Determine the (x, y) coordinate at the center of the cell enclosing the given text.  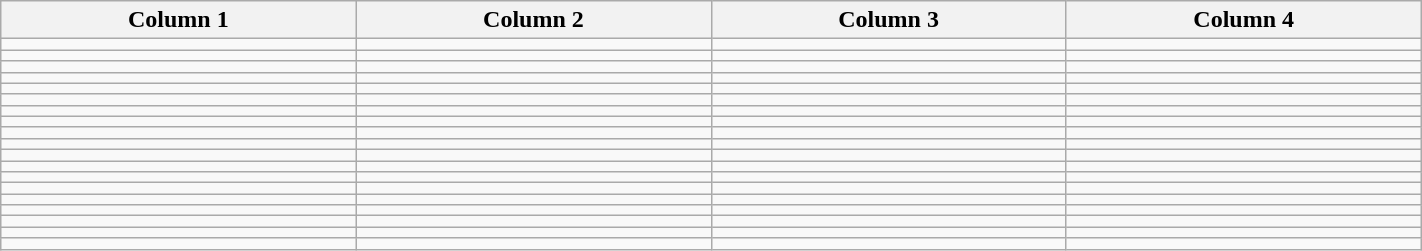
Column 3 (888, 20)
Column 4 (1244, 20)
Column 1 (178, 20)
Column 2 (534, 20)
